Identify which cell holds the provided text, then report its (X, Y) central coordinate. 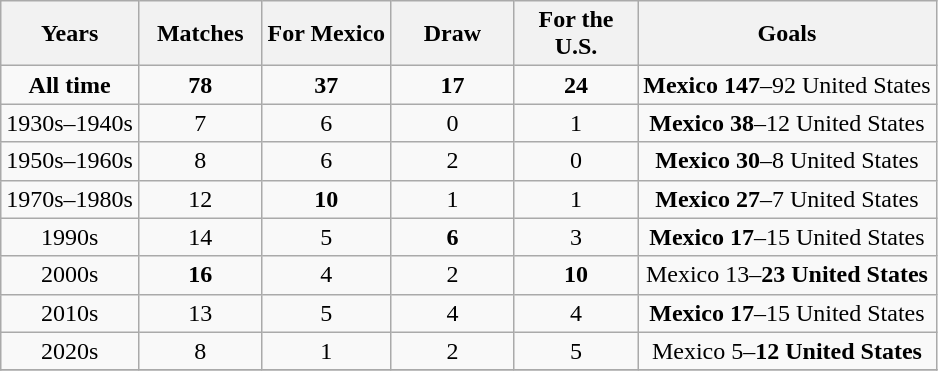
12 (200, 199)
Matches (200, 34)
14 (200, 237)
37 (326, 85)
7 (200, 123)
Mexico 147–92 United States (787, 85)
Draw (453, 34)
3 (576, 237)
1970s–1980s (70, 199)
For Mexico (326, 34)
13 (200, 313)
Mexico 30–8 United States (787, 161)
78 (200, 85)
Mexico 13–23 United States (787, 275)
Mexico 5–12 United States (787, 351)
Goals (787, 34)
Years (70, 34)
1950s–1960s (70, 161)
All time (70, 85)
1990s (70, 237)
Mexico 38–12 United States (787, 123)
1930s–1940s (70, 123)
2000s (70, 275)
For the U.S. (576, 34)
24 (576, 85)
2010s (70, 313)
16 (200, 275)
2020s (70, 351)
17 (453, 85)
Mexico 27–7 United States (787, 199)
